Determine the (X, Y) coordinate at the center of the cell enclosing the given text.  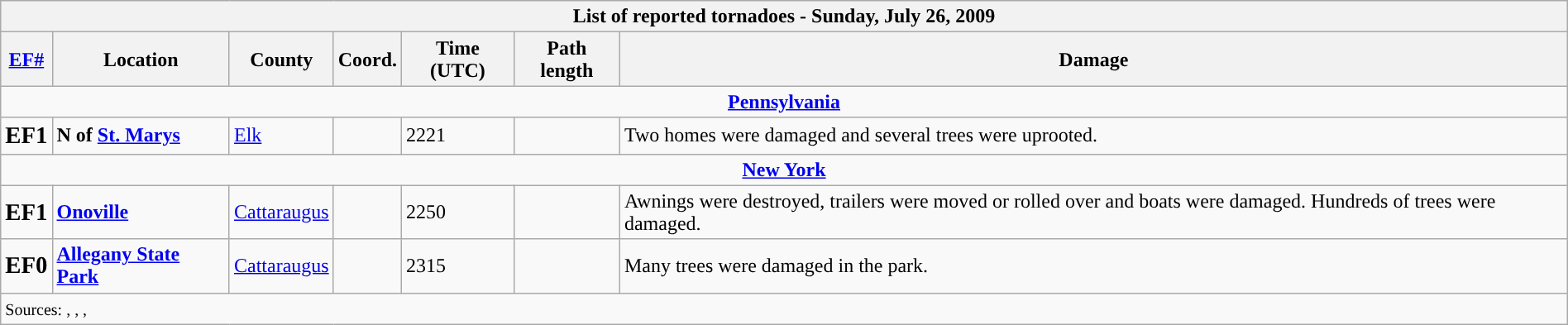
2221 (458, 136)
Two homes were damaged and several trees were uprooted. (1093, 136)
2315 (458, 266)
Location (141, 60)
Elk (281, 136)
Time (UTC) (458, 60)
EF# (26, 60)
2250 (458, 212)
Allegany State Park (141, 266)
Awnings were destroyed, trailers were moved or rolled over and boats were damaged. Hundreds of trees were damaged. (1093, 212)
Coord. (367, 60)
Many trees were damaged in the park. (1093, 266)
Sources: , , , (784, 308)
County (281, 60)
EF0 (26, 266)
New York (784, 170)
N of St. Marys (141, 136)
Path length (566, 60)
Onoville (141, 212)
List of reported tornadoes - Sunday, July 26, 2009 (784, 17)
Pennsylvania (784, 102)
Damage (1093, 60)
